Return [x, y] of the center of cell containing provided text 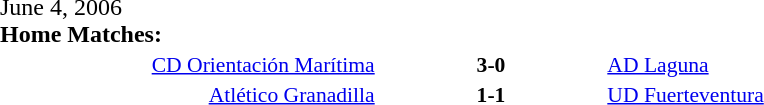
3-0 [492, 64]
